Pinpoint the cell where the given text exists, returning its (X, Y) midpoint coordinate. 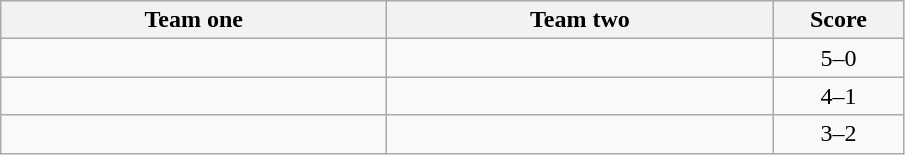
Score (838, 20)
5–0 (838, 58)
4–1 (838, 96)
3–2 (838, 134)
Team one (194, 20)
Team two (580, 20)
